Detect which cell encompasses the target text, then output its (X, Y) center coordinate. 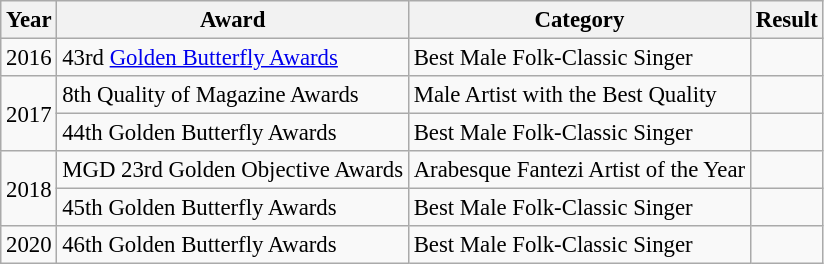
43rd Golden Butterfly Awards (232, 58)
46th Golden Butterfly Awards (232, 245)
Award (232, 20)
Result (786, 20)
44th Golden Butterfly Awards (232, 133)
2016 (29, 58)
Male Artist with the Best Quality (579, 95)
Arabesque Fantezi Artist of the Year (579, 170)
45th Golden Butterfly Awards (232, 208)
2017 (29, 114)
8th Quality of Magazine Awards (232, 95)
MGD 23rd Golden Objective Awards (232, 170)
Category (579, 20)
2020 (29, 245)
Year (29, 20)
2018 (29, 188)
